Determine the [X, Y] coordinate at the center of the cell enclosing the given text.  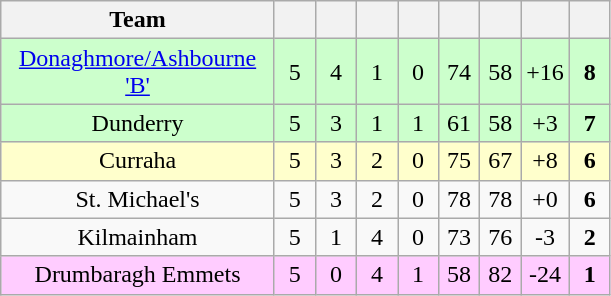
+0 [546, 199]
Team [138, 20]
73 [460, 237]
Kilmainham [138, 237]
82 [500, 275]
St. Michael's [138, 199]
8 [590, 72]
+16 [546, 72]
7 [590, 123]
74 [460, 72]
67 [500, 161]
76 [500, 237]
+8 [546, 161]
Drumbaragh Emmets [138, 275]
61 [460, 123]
Donaghmore/Ashbourne 'B' [138, 72]
Dunderry [138, 123]
-24 [546, 275]
-3 [546, 237]
+3 [546, 123]
75 [460, 161]
Curraha [138, 161]
